Provide the [X, Y] coordinate of the cell's center where the given text is located.  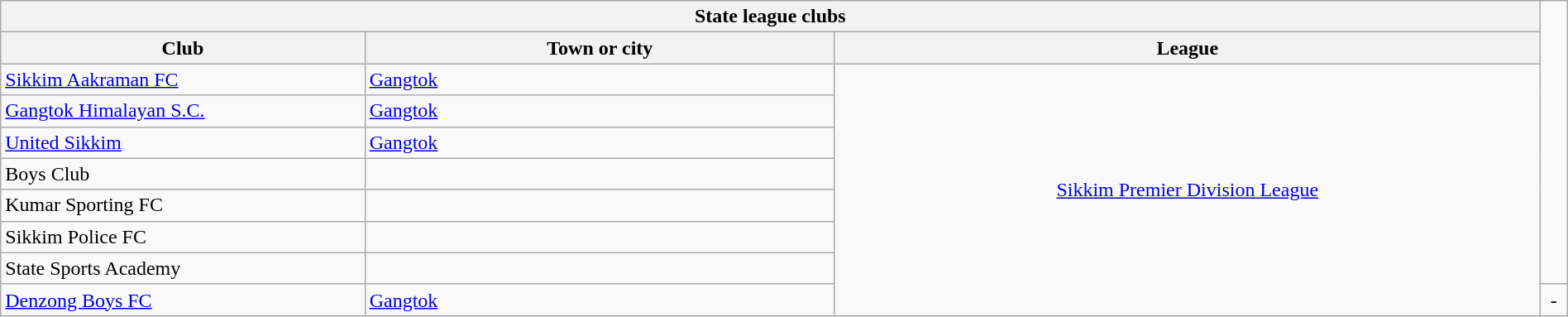
Town or city [600, 48]
United Sikkim [183, 142]
Sikkim Aakraman FC [183, 79]
Boys Club [183, 174]
State league clubs [771, 17]
Sikkim Police FC [183, 237]
Club [183, 48]
League [1188, 48]
Denzong Boys FC [183, 300]
Sikkim Premier Division League [1188, 190]
Kumar Sporting FC [183, 205]
- [1553, 300]
State Sports Academy [183, 268]
Gangtok Himalayan S.C. [183, 111]
